Return the [X, Y] coordinate for the center point of the cell that contains the specified text.  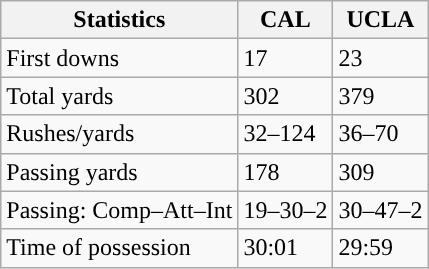
178 [286, 172]
379 [380, 96]
Total yards [120, 96]
30–47–2 [380, 210]
302 [286, 96]
309 [380, 172]
Rushes/yards [120, 134]
First downs [120, 58]
UCLA [380, 20]
Statistics [120, 20]
29:59 [380, 248]
Passing yards [120, 172]
19–30–2 [286, 210]
CAL [286, 20]
23 [380, 58]
32–124 [286, 134]
30:01 [286, 248]
36–70 [380, 134]
Passing: Comp–Att–Int [120, 210]
Time of possession [120, 248]
17 [286, 58]
